Output the [X, Y] coordinate of the center of the cell containing the given text.  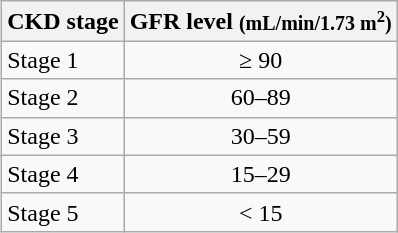
60–89 [260, 98]
15–29 [260, 174]
≥ 90 [260, 60]
CKD stage [63, 21]
Stage 2 [63, 98]
Stage 5 [63, 212]
Stage 4 [63, 174]
Stage 3 [63, 136]
GFR level (mL/min/1.73 m2) [260, 21]
Stage 1 [63, 60]
< 15 [260, 212]
30–59 [260, 136]
